Detect which cell encompasses the target text, then output its (X, Y) center coordinate. 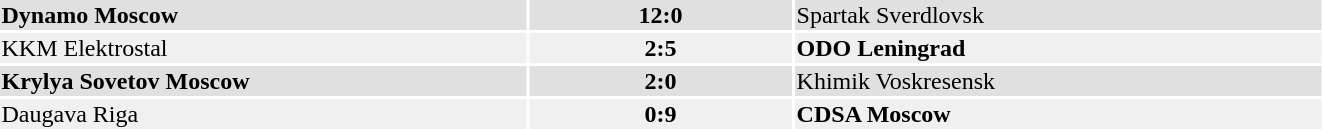
Daugava Riga (263, 114)
Krylya Sovetov Moscow (263, 81)
12:0 (660, 15)
2:0 (660, 81)
2:5 (660, 48)
Dynamo Moscow (263, 15)
CDSA Moscow (1058, 114)
0:9 (660, 114)
KKM Elektrostal (263, 48)
Khimik Voskresensk (1058, 81)
ODO Leningrad (1058, 48)
Spartak Sverdlovsk (1058, 15)
